Identify which cell holds the provided text, then report its (x, y) central coordinate. 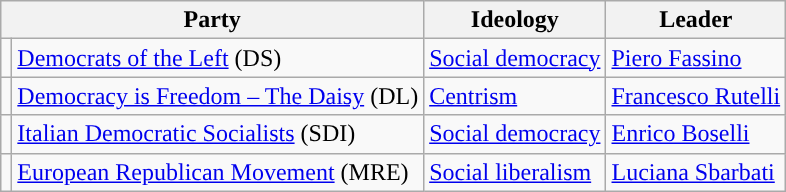
Party (212, 20)
Democrats of the Left (DS) (218, 58)
Italian Democratic Socialists (SDI) (218, 134)
Francesco Rutelli (696, 96)
Democracy is Freedom – The Daisy (DL) (218, 96)
Centrism (515, 96)
Piero Fassino (696, 58)
Luciana Sbarbati (696, 172)
European Republican Movement (MRE) (218, 172)
Enrico Boselli (696, 134)
Social liberalism (515, 172)
Ideology (515, 20)
Leader (696, 20)
